Output the [X, Y] coordinate of the center of the cell containing the given text.  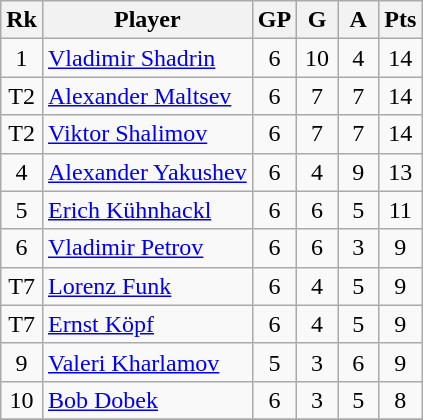
Lorenz Funk [147, 286]
Vladimir Petrov [147, 248]
Rk [22, 20]
GP [274, 20]
Bob Dobek [147, 400]
A [358, 20]
Player [147, 20]
1 [22, 58]
Ernst Köpf [147, 324]
Valeri Kharlamov [147, 362]
Viktor Shalimov [147, 134]
Alexander Maltsev [147, 96]
8 [400, 400]
11 [400, 210]
Alexander Yakushev [147, 172]
Erich Kühnhackl [147, 210]
Pts [400, 20]
13 [400, 172]
Vladimir Shadrin [147, 58]
G [318, 20]
